Return [x, y] of the center of cell containing provided text 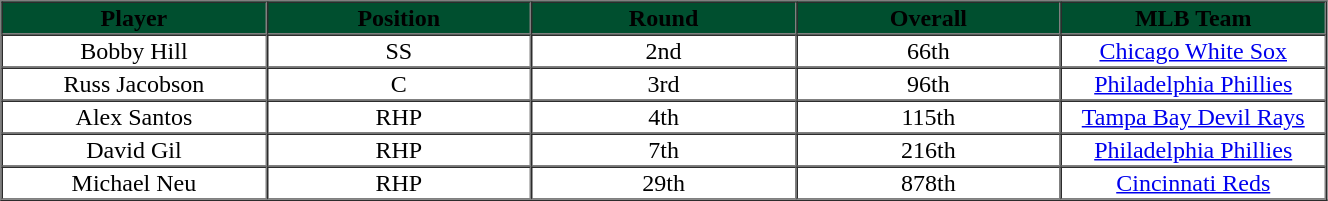
66th [928, 50]
SS [398, 50]
Position [398, 18]
Bobby Hill [134, 50]
Tampa Bay Devil Rays [1194, 116]
96th [928, 84]
Round [664, 18]
878th [928, 182]
Player [134, 18]
Michael Neu [134, 182]
115th [928, 116]
Cincinnati Reds [1194, 182]
3rd [664, 84]
C [398, 84]
Alex Santos [134, 116]
MLB Team [1194, 18]
2nd [664, 50]
Russ Jacobson [134, 84]
4th [664, 116]
Chicago White Sox [1194, 50]
David Gil [134, 150]
29th [664, 182]
Overall [928, 18]
216th [928, 150]
7th [664, 150]
